For the text-containing cell, return its midpoint in [x, y] coordinate format. 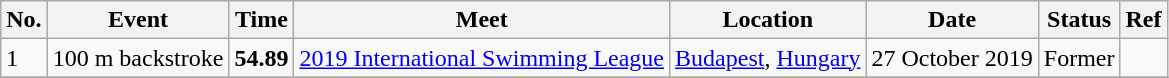
Event [138, 20]
54.89 [262, 58]
No. [24, 20]
Budapest, Hungary [768, 58]
Status [1079, 20]
27 October 2019 [952, 58]
Ref [1144, 20]
Meet [482, 20]
100 m backstroke [138, 58]
1 [24, 58]
Location [768, 20]
2019 International Swimming League [482, 58]
Former [1079, 58]
Time [262, 20]
Date [952, 20]
